Provide the (X, Y) coordinate of the cell's center where the given text is located.  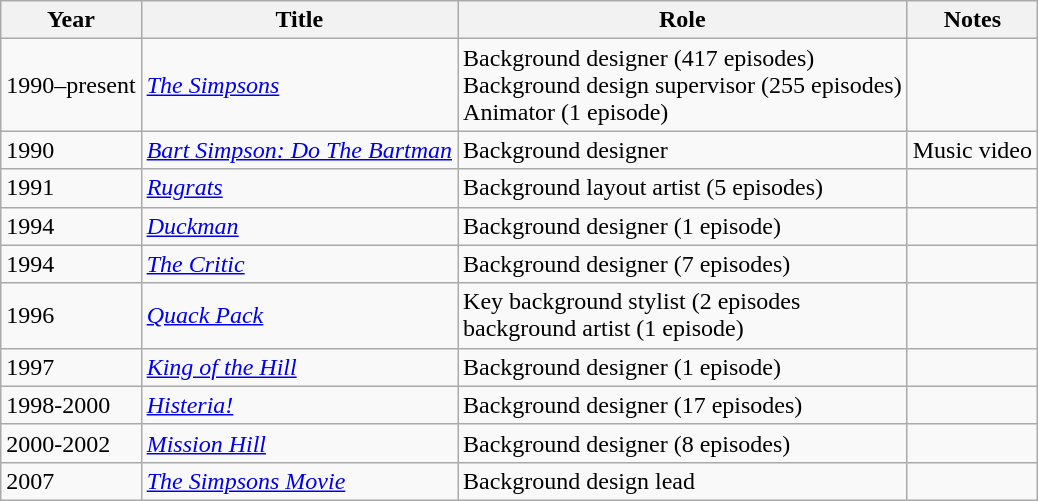
Role (683, 20)
1990 (71, 150)
Title (299, 20)
1996 (71, 316)
1990–present (71, 85)
1997 (71, 367)
1998-2000 (71, 405)
King of the Hill (299, 367)
Background layout artist (5 episodes) (683, 188)
2007 (71, 481)
Background designer (17 episodes) (683, 405)
The Simpsons (299, 85)
The Critic (299, 264)
1991 (71, 188)
Histeria! (299, 405)
Key background stylist (2 episodesbackground artist (1 episode) (683, 316)
2000-2002 (71, 443)
Background design lead (683, 481)
Background designer (417 episodes)Background design supervisor (255 episodes)Animator (1 episode) (683, 85)
Quack Pack (299, 316)
Notes (972, 20)
Background designer (8 episodes) (683, 443)
Background designer (7 episodes) (683, 264)
Mission Hill (299, 443)
Background designer (683, 150)
The Simpsons Movie (299, 481)
Bart Simpson: Do The Bartman (299, 150)
Rugrats (299, 188)
Duckman (299, 226)
Music video (972, 150)
Year (71, 20)
